Locate the cell with the specified text and output its [x, y] center coordinate. 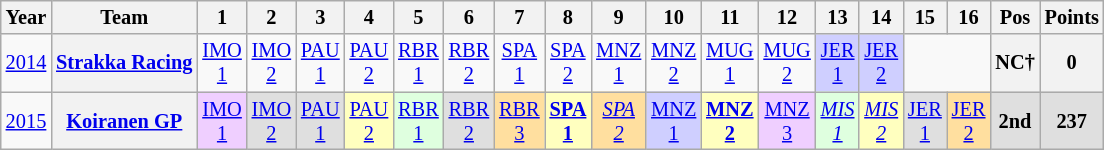
Team [124, 17]
MNZ3 [786, 121]
Points [1072, 17]
0 [1072, 63]
6 [469, 17]
2nd [1014, 121]
7 [519, 17]
10 [674, 17]
12 [786, 17]
RBR3 [519, 121]
MIS1 [838, 121]
Year [26, 17]
MUG1 [730, 63]
16 [969, 17]
237 [1072, 121]
Koiranen GP [124, 121]
NC† [1014, 63]
Pos [1014, 17]
Strakka Racing [124, 63]
13 [838, 17]
MUG2 [786, 63]
4 [370, 17]
2014 [26, 63]
15 [925, 17]
5 [418, 17]
MIS2 [881, 121]
2 [272, 17]
14 [881, 17]
3 [320, 17]
11 [730, 17]
1 [222, 17]
9 [618, 17]
8 [568, 17]
2015 [26, 121]
